Search for the cell housing the specified text and yield its (X, Y) center coordinate. 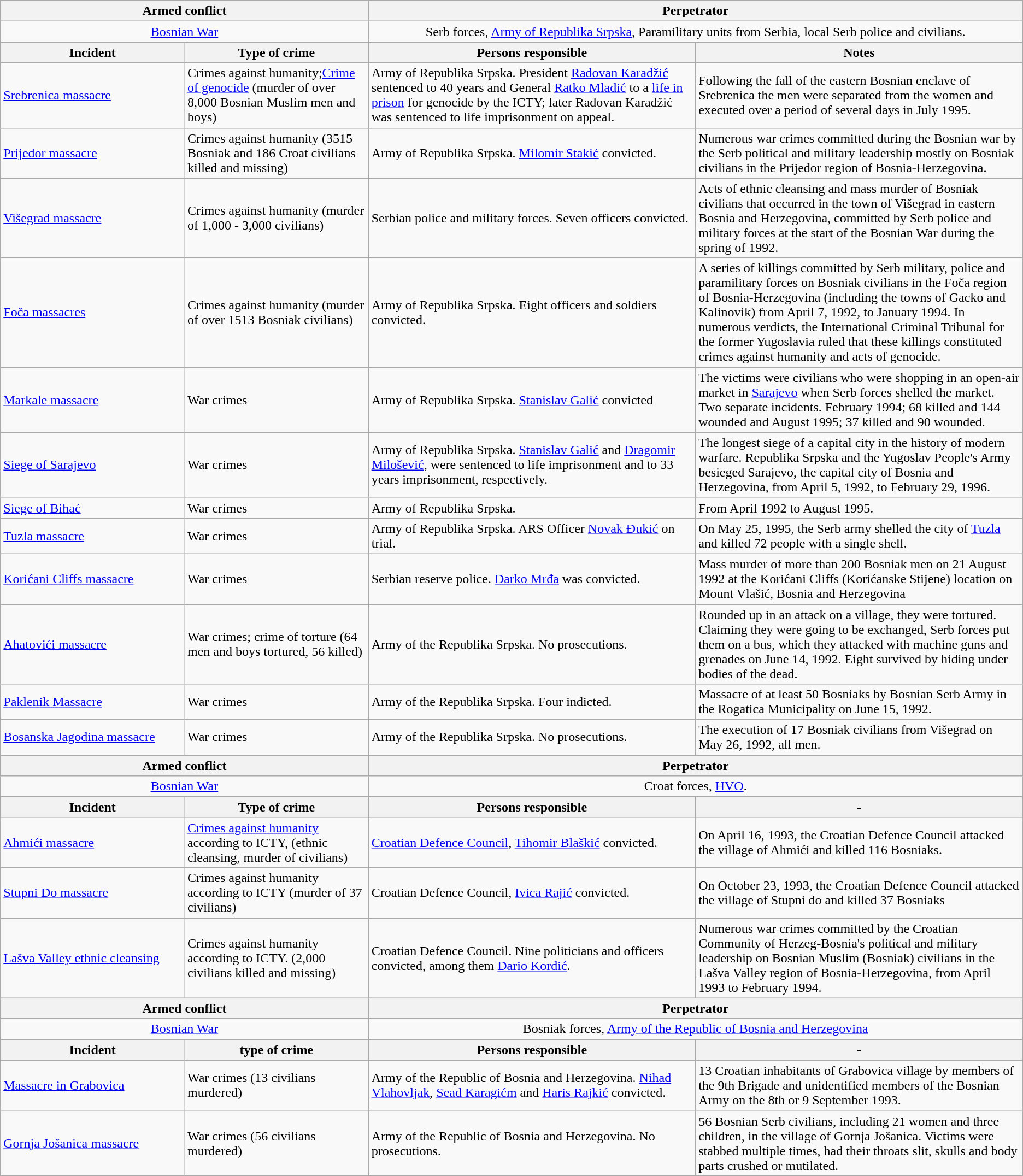
Tuzla massacre (93, 536)
War crimes (56 civilians murdered) (277, 1143)
Army of Republika Srpska. Milomir Stakić convicted. (532, 153)
Croatian Defence Council, Ivica Rajić convicted. (532, 893)
Lašva Valley ethnic cleansing (93, 958)
War crimes; crime of torture (64 men and boys tortured, 56 killed) (277, 644)
Srebrenica massacre (93, 95)
type of crime (277, 1050)
On April 16, 1993, the Croatian Defence Council attacked the village of Ahmići and killed 116 Bosniaks. (859, 843)
Croatian Defence Council, Tihomir Blaškić convicted. (532, 843)
Crimes against humanity (murder of over 1513 Bosniak civilians) (277, 313)
Army of Republika Srpska. Stanislav Galić convicted (532, 400)
Army of Republika Srpska. Stanislav Galić and Dragomir Milošević, were sentenced to life imprisonment and to 33 years imprisonment, respectively. (532, 464)
Army of the Republika Srpska. Four indicted. (532, 702)
Siege of Sarajevo (93, 464)
On October 23, 1993, the Croatian Defence Council attacked the village of Stupni do and killed 37 Bosniaks (859, 893)
On May 25, 1995, the Serb army shelled the city of Tuzla and killed 72 people with a single shell. (859, 536)
Army of Republika Srpska. ARS Officer Novak Đukić on trial. (532, 536)
Croat forces, HVO. (695, 786)
Notes (859, 52)
Bosniak forces, Army of the Republic of Bosnia and Herzegovina (695, 1029)
Massacre in Grabovica (93, 1085)
Army of Republika Srpska. Eight officers and soldiers convicted. (532, 313)
Army of the Republic of Bosnia and Herzegovina. No prosecutions. (532, 1143)
Crimes against humanity (murder of 1,000 - 3,000 civilians) (277, 218)
Serbian police and military forces. Seven officers convicted. (532, 218)
Serbian reserve police. Darko Mrđa was convicted. (532, 579)
Army of the Republic of Bosnia and Herzegovina. Nihad Vlahovljak, Sead Karagićm and Haris Rajkić convicted. (532, 1085)
Massacre of at least 50 Bosniaks by Bosnian Serb Army in the Rogatica Municipality on June 15, 1992. (859, 702)
Siege of Bihać (93, 508)
Gornja Jošanica massacre (93, 1143)
The execution of 17 Bosniak civilians from Višegrad on May 26, 1992, all men. (859, 738)
War crimes (13 civilians murdered) (277, 1085)
Crimes against humanity;Crime of genocide (murder of over 8,000 Bosnian Muslim men and boys) (277, 95)
Ahmići massacre (93, 843)
Foča massacres (93, 313)
Višegrad massacre (93, 218)
Stupni Do massacre (93, 893)
Crimes against humanity according to ICTY. (2,000 civilians killed and missing) (277, 958)
Croatian Defence Council. Nine politicians and officers convicted, among them Dario Kordić. (532, 958)
Markale massacre (93, 400)
Crimes against humanity according to ICTY, (ethnic cleansing, murder of civilians) (277, 843)
Army of Republika Srpska. (532, 508)
Crimes against humanity (3515 Bosniak and 186 Croat civilians killed and missing) (277, 153)
From April 1992 to August 1995. (859, 508)
Paklenik Massacre (93, 702)
Ahatovići massacre (93, 644)
Crimes against humanity according to ICTY (murder of 37 civilians) (277, 893)
Korićani Cliffs massacre (93, 579)
Prijedor massacre (93, 153)
Serb forces, Army of Republika Srpska, Paramilitary units from Serbia, local Serb police and civilians. (695, 32)
Bosanska Jagodina massacre (93, 738)
